Return (x, y) of the center of cell containing provided text 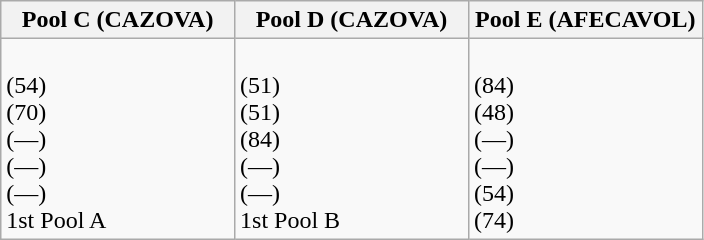
(54) (70) (—) (—) (—) 1st Pool A (118, 139)
(84) (48) (—) (—) (54) (74) (585, 139)
(51) (51) (84) (—) (—) 1st Pool B (352, 139)
Pool E (AFECAVOL) (585, 20)
Pool D (CAZOVA) (352, 20)
Pool C (CAZOVA) (118, 20)
